From the cell containing the given text, extract its center point as (x, y) coordinate. 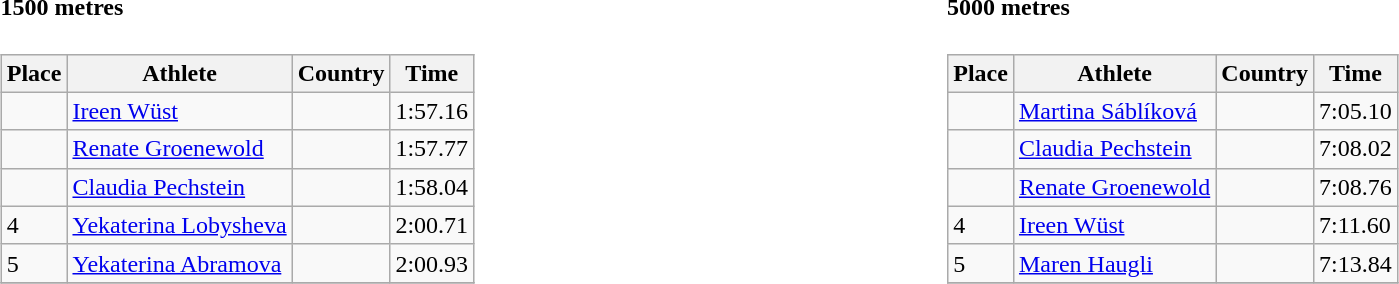
Yekaterina Lobysheva (180, 225)
Maren Haugli (1114, 263)
1:57.16 (432, 111)
1:57.77 (432, 149)
Martina Sáblíková (1114, 111)
7:08.76 (1356, 187)
7:08.02 (1356, 149)
7:11.60 (1356, 225)
2:00.93 (432, 263)
2:00.71 (432, 225)
7:05.10 (1356, 111)
1:58.04 (432, 187)
Yekaterina Abramova (180, 263)
7:13.84 (1356, 263)
